Locate the cell with the specified text and output its [x, y] center coordinate. 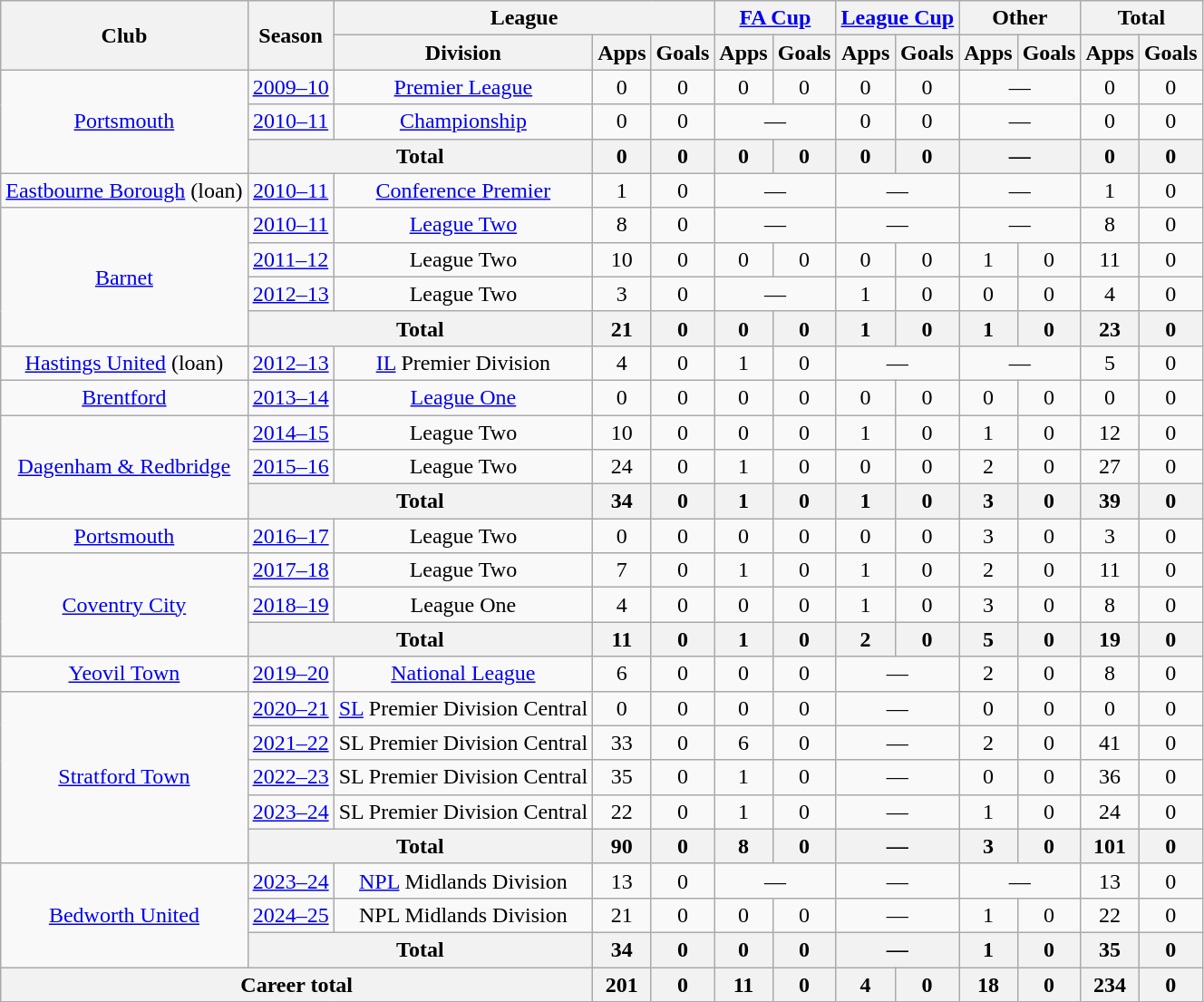
Hastings United (loan) [124, 363]
Barnet [124, 277]
Division [462, 53]
2017–18 [290, 570]
7 [622, 570]
33 [622, 743]
Yeovil Town [124, 674]
12 [1110, 433]
2019–20 [290, 674]
Brentford [124, 397]
2015–16 [290, 467]
36 [1110, 777]
Club [124, 35]
Eastbourne Borough (loan) [124, 190]
201 [622, 984]
41 [1110, 743]
2020–21 [290, 708]
90 [622, 846]
19 [1110, 639]
2011–12 [290, 259]
2024–25 [290, 915]
FA Cup [775, 18]
39 [1110, 501]
Career total [297, 984]
101 [1110, 846]
2016–17 [290, 536]
Season [290, 35]
2018–19 [290, 605]
Other [1020, 18]
27 [1110, 467]
18 [988, 984]
2013–14 [290, 397]
Conference Premier [462, 190]
IL Premier Division [462, 363]
2009–10 [290, 87]
League [524, 18]
Dagenham & Redbridge [124, 467]
Coventry City [124, 605]
2021–22 [290, 743]
2014–15 [290, 433]
23 [1110, 328]
Stratford Town [124, 777]
National League [462, 674]
234 [1110, 984]
League Cup [898, 18]
Premier League [462, 87]
Championship [462, 122]
Bedworth United [124, 915]
2022–23 [290, 777]
